Return the (x, y) coordinate for the center point of the cell that contains the specified text.  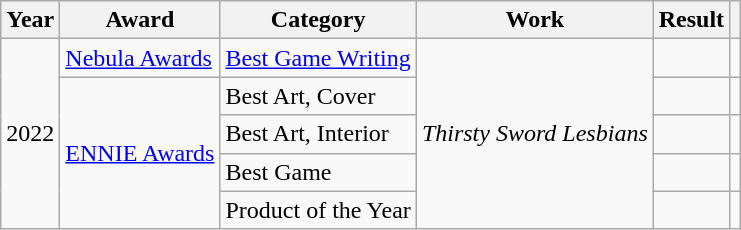
Best Art, Interior (318, 134)
Year (30, 20)
ENNIE Awards (140, 153)
Award (140, 20)
Best Art, Cover (318, 96)
2022 (30, 134)
Thirsty Sword Lesbians (534, 134)
Category (318, 20)
Result (691, 20)
Best Game Writing (318, 58)
Nebula Awards (140, 58)
Work (534, 20)
Product of the Year (318, 210)
Best Game (318, 172)
